Find where the given text appears and provide that cell's center as (X, Y) coordinate. 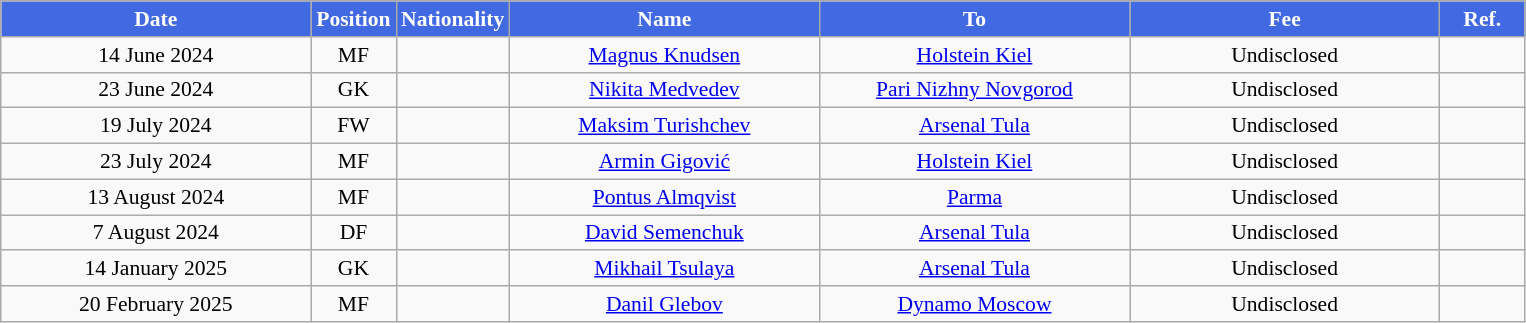
Nikita Medvedev (664, 90)
Position (354, 19)
Pontus Almqvist (664, 197)
Nationality (452, 19)
FW (354, 126)
Ref. (1482, 19)
14 January 2025 (156, 269)
Date (156, 19)
Magnus Knudsen (664, 55)
Parma (974, 197)
23 June 2024 (156, 90)
Dynamo Moscow (974, 304)
20 February 2025 (156, 304)
Mikhail Tsulaya (664, 269)
14 June 2024 (156, 55)
Pari Nizhny Novgorod (974, 90)
Maksim Turishchev (664, 126)
Fee (1285, 19)
23 July 2024 (156, 162)
Name (664, 19)
To (974, 19)
Armin Gigović (664, 162)
Danil Glebov (664, 304)
7 August 2024 (156, 233)
19 July 2024 (156, 126)
DF (354, 233)
13 August 2024 (156, 197)
David Semenchuk (664, 233)
